Return [X, Y] of the center of cell containing provided text 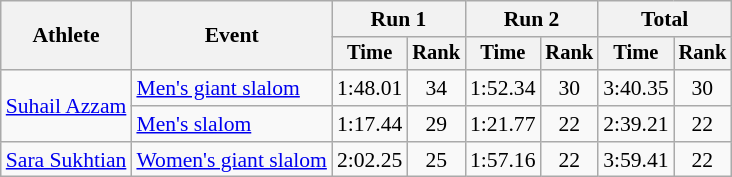
Total [664, 19]
Run 1 [398, 19]
Run 2 [532, 19]
Men's giant slalom [232, 88]
Athlete [66, 36]
1:21.77 [502, 124]
34 [436, 88]
1:48.01 [370, 88]
Suhail Azzam [66, 106]
2:39.21 [636, 124]
29 [436, 124]
Event [232, 36]
1:17.44 [370, 124]
3:40.35 [636, 88]
1:52.34 [502, 88]
Men's slalom [232, 124]
